Locate the cell with the specified text and output its [x, y] center coordinate. 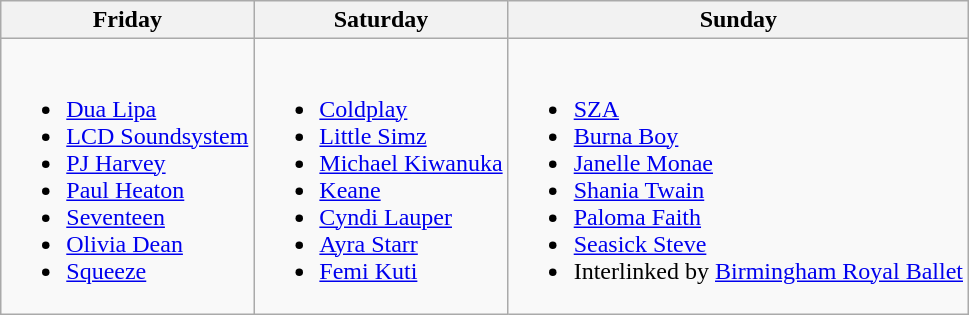
Sunday [738, 20]
ColdplayLittle SimzMichael KiwanukaKeaneCyndi LauperAyra StarrFemi Kuti [381, 176]
Dua LipaLCD SoundsystemPJ HarveyPaul HeatonSeventeenOlivia DeanSqueeze [128, 176]
SZABurna BoyJanelle MonaeShania TwainPaloma FaithSeasick SteveInterlinked by Birmingham Royal Ballet [738, 176]
Saturday [381, 20]
Friday [128, 20]
